Return [x, y] of the center of cell containing provided text 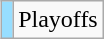
Playoffs [58, 20]
